Provide the (x, y) coordinate of the cell's center where the given text is located.  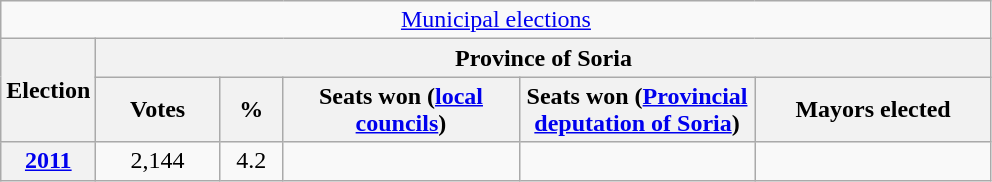
Seats won (local councils) (401, 110)
% (251, 110)
2,144 (158, 161)
Municipal elections (496, 20)
Province of Soria (544, 58)
4.2 (251, 161)
2011 (48, 161)
Mayors elected (873, 110)
Seats won (Provincial deputation of Soria) (637, 110)
Election (48, 90)
Votes (158, 110)
